Return the (x, y) coordinate for the center point of the cell that contains the specified text.  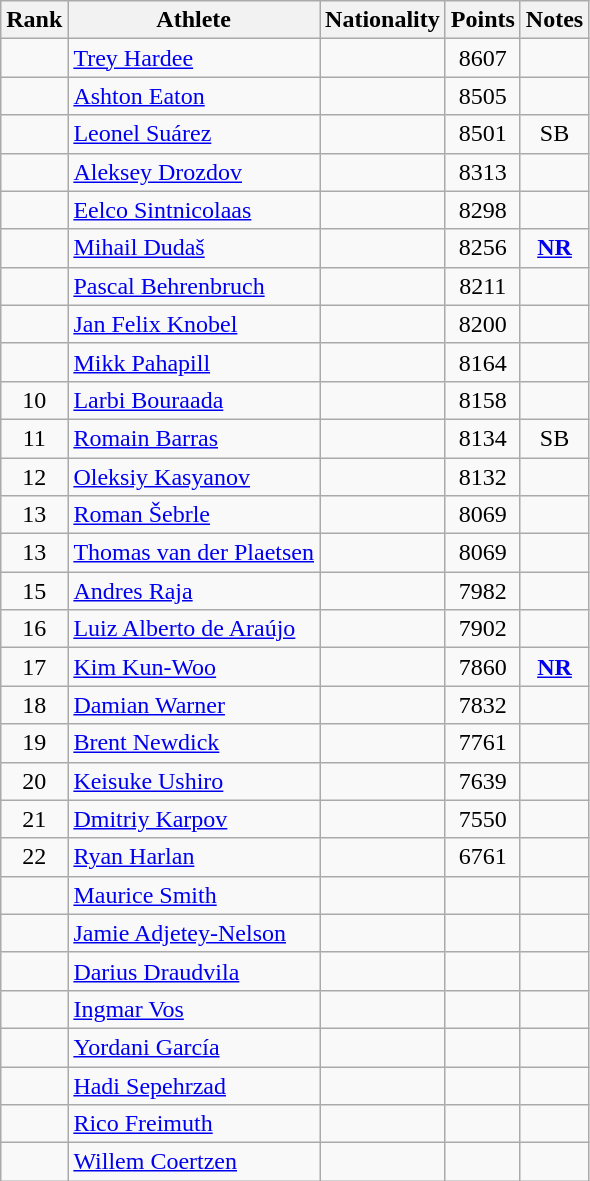
Oleksiy Kasyanov (194, 477)
Luiz Alberto de Araújo (194, 629)
8501 (482, 134)
20 (34, 781)
7761 (482, 743)
7982 (482, 591)
Ingmar Vos (194, 1009)
Romain Barras (194, 438)
7902 (482, 629)
8607 (482, 58)
Darius Draudvila (194, 971)
Ryan Harlan (194, 857)
Hadi Sepehrzad (194, 1085)
8134 (482, 438)
8200 (482, 324)
Rico Freimuth (194, 1124)
8132 (482, 477)
Nationality (383, 20)
19 (34, 743)
Rank (34, 20)
Kim Kun-Woo (194, 667)
Mihail Dudaš (194, 248)
8298 (482, 210)
17 (34, 667)
7550 (482, 819)
15 (34, 591)
Pascal Behrenbruch (194, 286)
Jamie Adjetey-Nelson (194, 933)
21 (34, 819)
Larbi Bouraada (194, 400)
Athlete (194, 20)
Keisuke Ushiro (194, 781)
11 (34, 438)
8505 (482, 96)
8256 (482, 248)
Eelco Sintnicolaas (194, 210)
Brent Newdick (194, 743)
Roman Šebrle (194, 515)
18 (34, 705)
Mikk Pahapill (194, 362)
Andres Raja (194, 591)
7639 (482, 781)
16 (34, 629)
8164 (482, 362)
Willem Coertzen (194, 1162)
Jan Felix Knobel (194, 324)
Leonel Suárez (194, 134)
Damian Warner (194, 705)
12 (34, 477)
Ashton Eaton (194, 96)
22 (34, 857)
Maurice Smith (194, 895)
8211 (482, 286)
Aleksey Drozdov (194, 172)
Yordani García (194, 1047)
Thomas van der Plaetsen (194, 553)
10 (34, 400)
7832 (482, 705)
6761 (482, 857)
Trey Hardee (194, 58)
Points (482, 20)
7860 (482, 667)
8158 (482, 400)
Dmitriy Karpov (194, 819)
Notes (554, 20)
8313 (482, 172)
